Capture the cell that displays the provided text and extract its [x, y] central coordinate. 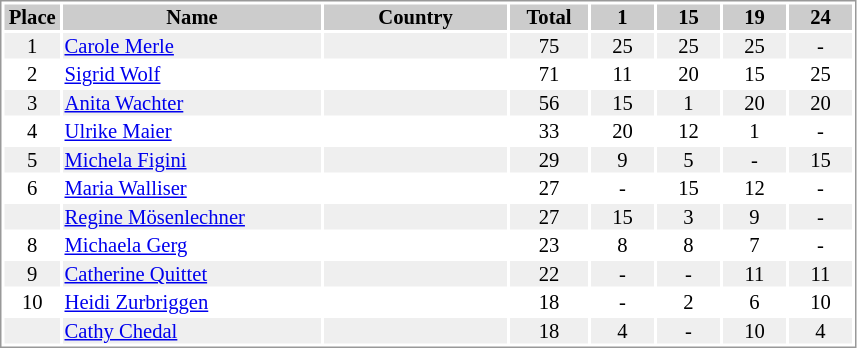
Michela Figini [192, 160]
7 [754, 245]
Name [192, 17]
19 [754, 17]
Catherine Quittet [192, 274]
Carole Merle [192, 46]
33 [549, 131]
56 [549, 103]
Cathy Chedal [192, 331]
23 [549, 245]
22 [549, 274]
Maria Walliser [192, 189]
24 [820, 17]
Michaela Gerg [192, 245]
71 [549, 75]
Ulrike Maier [192, 131]
Sigrid Wolf [192, 75]
Country [416, 17]
Anita Wachter [192, 103]
Heidi Zurbriggen [192, 303]
Regine Mösenlechner [192, 217]
Place [32, 17]
29 [549, 160]
Total [549, 17]
75 [549, 46]
